For the text-containing cell, return its midpoint in [X, Y] coordinate format. 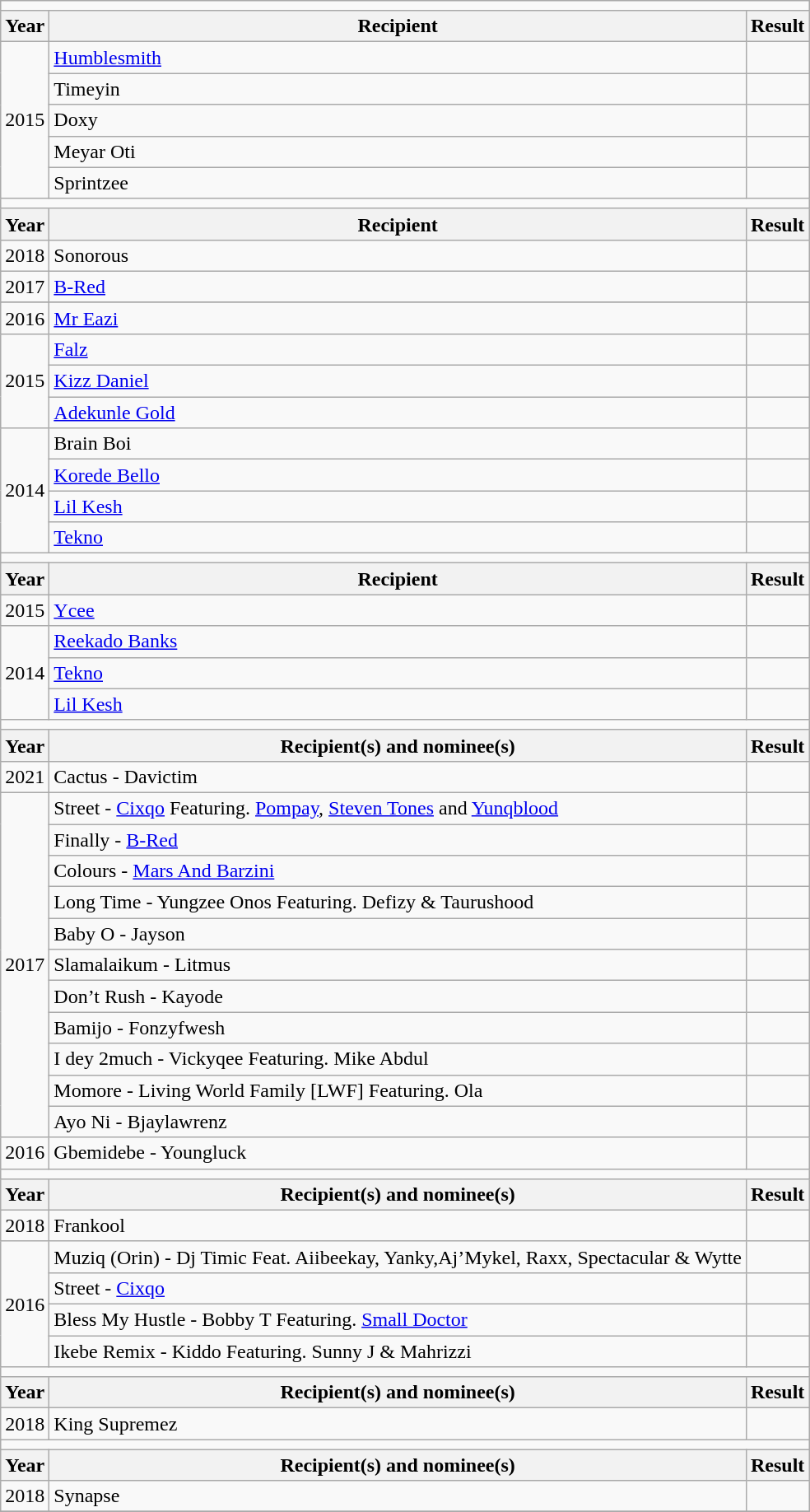
Sprintzee [398, 183]
Korede Bello [398, 475]
Adekunle Gold [398, 413]
Synapse [398, 1496]
Ayo Ni - Bjaylawrenz [398, 1122]
2021 [25, 777]
King Supremez [398, 1424]
Sonorous [398, 255]
I dey 2much - Vickyqee Featuring. Mike Abdul [398, 1059]
Brain Boi [398, 444]
B-Red [398, 287]
Mr Eazi [398, 318]
Doxy [398, 120]
Gbemidebe - Youngluck [398, 1153]
Falz [398, 349]
Don’t Rush - Kayode [398, 996]
Bless My Hustle - Bobby T Featuring. Small Doctor [398, 1319]
Long Time - Yungzee Onos Featuring. Defizy & Taurushood [398, 903]
Cactus - Davictim [398, 777]
Muziq (Orin) - Dj Timic Feat. Aiibeekay, Yanky,Aj’Mykel, Raxx, Spectacular & Wytte [398, 1257]
Slamalaikum - Litmus [398, 965]
Timeyin [398, 89]
Street - Cixqo [398, 1288]
Momore - Living World Family [LWF] Featuring. Ola [398, 1090]
Colours - Mars And Barzini [398, 871]
Ikebe Remix - Kiddo Featuring. Sunny J & Mahrizzi [398, 1351]
Ycee [398, 610]
Frankool [398, 1225]
Finally - B-Red [398, 839]
Street - Cixqo Featuring. Pompay, Steven Tones and Yunqblood [398, 808]
Kizz Daniel [398, 381]
Humblesmith [398, 58]
Baby O - Jayson [398, 934]
Bamijo - Fonzyfwesh [398, 1028]
Meyar Oti [398, 152]
Reekado Banks [398, 642]
